Scan for the cell matching the given text and deliver its [X, Y] coordinate at center. 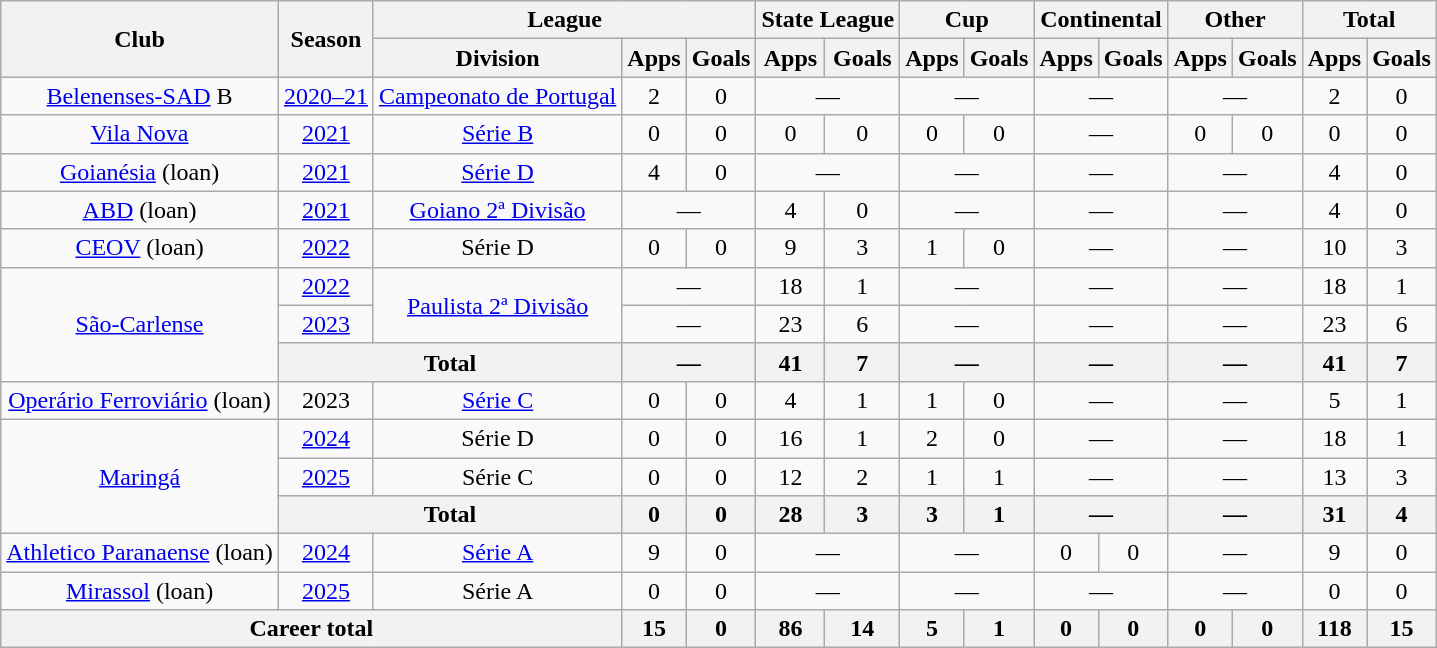
Athletico Paranaense (loan) [140, 553]
Cup [967, 20]
31 [1334, 515]
14 [862, 629]
28 [790, 515]
13 [1334, 477]
Goiano 2ª Divisão [497, 210]
League [564, 20]
Club [140, 39]
2020–21 [326, 96]
118 [1334, 629]
Operário Ferroviário (loan) [140, 400]
Vila Nova [140, 134]
Goianésia (loan) [140, 172]
Campeonato de Portugal [497, 96]
CEOV (loan) [140, 248]
ABD (loan) [140, 210]
12 [790, 477]
Career total [312, 629]
Division [497, 58]
Continental [1101, 20]
86 [790, 629]
Other [1235, 20]
10 [1334, 248]
Belenenses-SAD B [140, 96]
Série B [497, 134]
Season [326, 39]
Paulista 2ª Divisão [497, 305]
16 [790, 438]
São-Carlense [140, 324]
Maringá [140, 476]
Mirassol (loan) [140, 591]
State League [828, 20]
